Locate the cell with the specified text and output its [x, y] center coordinate. 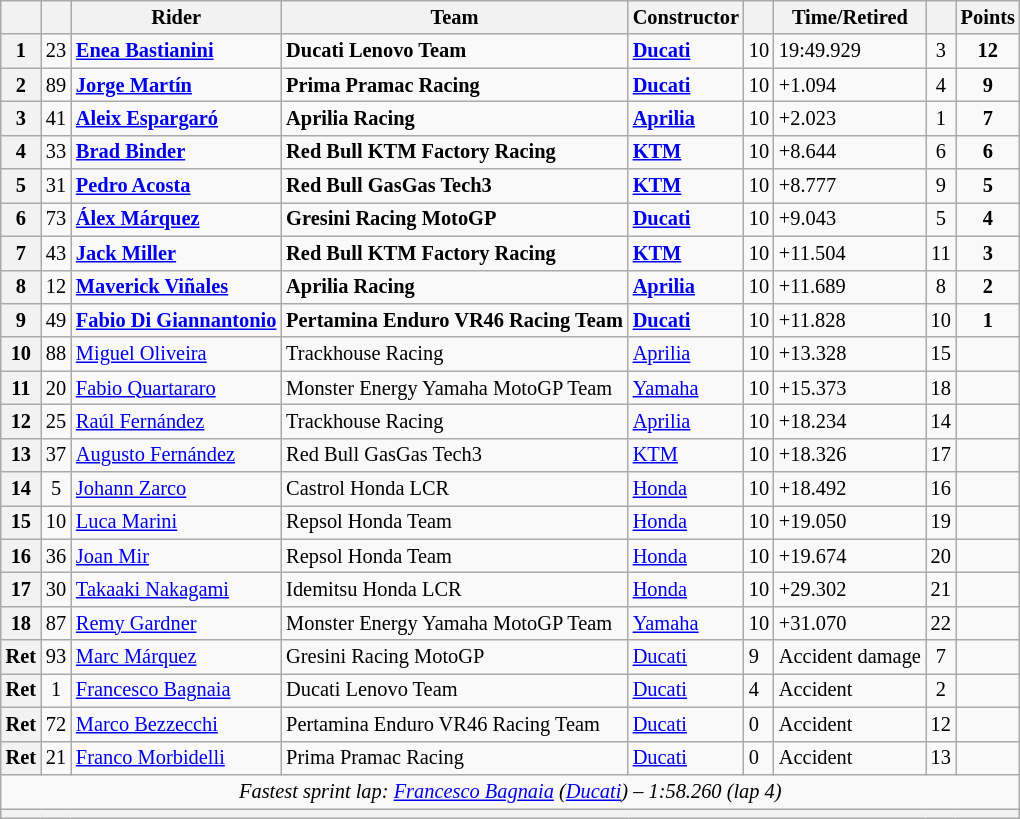
Luca Marini [176, 522]
+11.689 [850, 287]
Fabio Di Giannantonio [176, 320]
+29.302 [850, 589]
+18.492 [850, 489]
+19.050 [850, 522]
Team [454, 17]
Remy Gardner [176, 623]
Idemitsu Honda LCR [454, 589]
Marc Márquez [176, 657]
72 [56, 724]
37 [56, 455]
33 [56, 152]
22 [941, 623]
+8.777 [850, 186]
Miguel Oliveira [176, 354]
88 [56, 354]
93 [56, 657]
Joan Mir [176, 556]
43 [56, 253]
+18.234 [850, 421]
+13.328 [850, 354]
+15.373 [850, 388]
Pedro Acosta [176, 186]
41 [56, 118]
Augusto Fernández [176, 455]
Fabio Quartararo [176, 388]
25 [56, 421]
23 [56, 51]
Maverick Viñales [176, 287]
Fastest sprint lap: Francesco Bagnaia (Ducati) – 1:58.260 (lap 4) [510, 791]
+11.828 [850, 320]
89 [56, 85]
Franco Morbidelli [176, 758]
Rider [176, 17]
+31.070 [850, 623]
19:49.929 [850, 51]
31 [56, 186]
+9.043 [850, 219]
Castrol Honda LCR [454, 489]
Johann Zarco [176, 489]
+2.023 [850, 118]
Time/Retired [850, 17]
Francesco Bagnaia [176, 690]
Raúl Fernández [176, 421]
Constructor [686, 17]
Aleix Espargaró [176, 118]
Takaaki Nakagami [176, 589]
19 [941, 522]
+1.094 [850, 85]
Accident damage [850, 657]
Enea Bastianini [176, 51]
36 [56, 556]
Jorge Martín [176, 85]
Jack Miller [176, 253]
Brad Binder [176, 152]
87 [56, 623]
Álex Márquez [176, 219]
49 [56, 320]
73 [56, 219]
Points [988, 17]
+8.644 [850, 152]
+18.326 [850, 455]
+19.674 [850, 556]
Marco Bezzecchi [176, 724]
+11.504 [850, 253]
30 [56, 589]
